Scan for the cell matching the given text and deliver its [X, Y] coordinate at center. 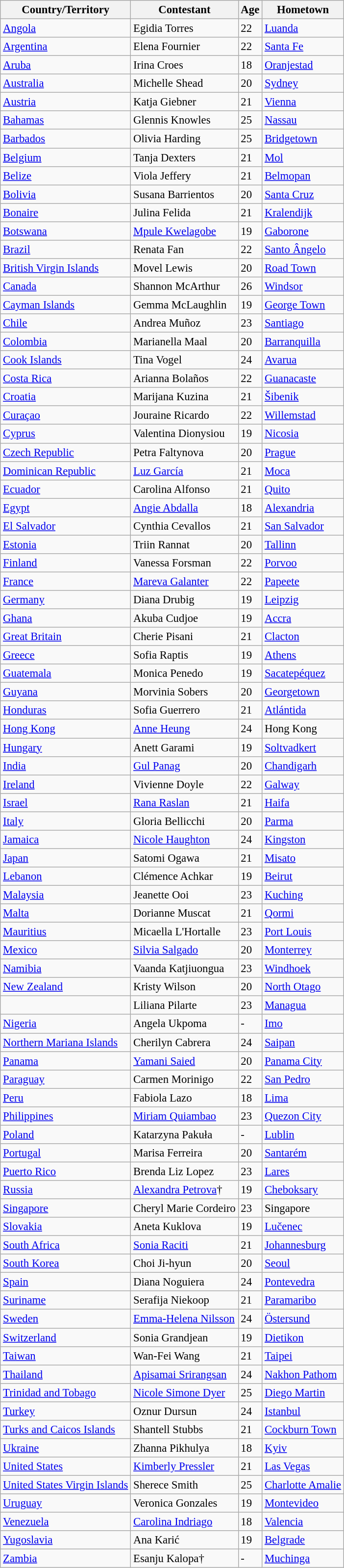
Poland [66, 1134]
Silvia Salgado [184, 950]
Bahamas [66, 120]
Sonia Raciti [184, 1245]
Avarua [303, 360]
Miriam Quiambao [184, 1116]
Dominican Republic [66, 471]
Santarém [303, 1153]
26 [250, 286]
Brenda Liz Lopez [184, 1171]
Port Louis [303, 932]
Marijana Kuzina [184, 397]
Mareva Galanter [184, 581]
Belgrade [303, 1540]
Carolina Alfonso [184, 489]
Misato [303, 858]
Cherilyn Cabrera [184, 1042]
Marianella Maal [184, 342]
Sofia Guerrero [184, 711]
Cherie Pisani [184, 637]
Mexico [66, 950]
Portugal [66, 1153]
United States Virgin Islands [66, 1485]
Sacatepéquez [303, 673]
Charlotte Amalie [303, 1485]
New Zealand [66, 987]
Moca [303, 471]
Susana Barrientos [184, 194]
Haifa [303, 802]
Sherece Smith [184, 1485]
Cayman Islands [66, 305]
Malaysia [66, 895]
Veronica Gonzales [184, 1503]
Apisamai Srirangsan [184, 1374]
British Virgin Islands [66, 268]
Switzerland [66, 1337]
Papeete [303, 581]
Monica Penedo [184, 673]
North Otago [303, 987]
Valencia [303, 1522]
Lares [303, 1171]
Aruba [66, 65]
Mol [303, 157]
Namibia [66, 969]
Anne Heung [184, 729]
Monterrey [303, 950]
Curaçao [66, 415]
Israel [66, 802]
Pontevedra [303, 1282]
Prague [303, 452]
Nicosia [303, 434]
Tina Vogel [184, 360]
Bonaire [66, 212]
United States [66, 1466]
Paramaribo [303, 1300]
Great Britain [66, 637]
Östersund [303, 1319]
Ecuador [66, 489]
Oranjestad [303, 65]
Cheboksary [303, 1190]
Thailand [66, 1374]
Muchinga [303, 1559]
South Africa [66, 1245]
Lučenec [303, 1227]
Jeanette Ooi [184, 895]
Santo Ângelo [303, 250]
South Korea [66, 1263]
Tanja Dexters [184, 157]
Guanacaste [303, 379]
Belgium [66, 157]
Luanda [303, 28]
Cyprus [66, 434]
Road Town [303, 268]
Gaborone [303, 231]
Saipan [303, 1042]
Gul Panag [184, 766]
Taiwan [66, 1356]
Carolina Indriago [184, 1522]
Taipei [303, 1356]
Dorianne Muscat [184, 913]
Windhoek [303, 969]
Botswana [66, 231]
Nicole Haughton [184, 840]
Montevideo [303, 1503]
India [66, 766]
Jamaica [66, 840]
Esanju Kalopa† [184, 1559]
Willemstad [303, 415]
Elena Fournier [184, 47]
Lebanon [66, 876]
Porvoo [303, 563]
Valentina Dionysiou [184, 434]
Dietikon [303, 1337]
Russia [66, 1190]
Nakhon Pathom [303, 1374]
Finland [66, 563]
Imo [303, 1024]
Chile [66, 323]
Mauritius [66, 932]
Trinidad and Tobago [66, 1392]
Malta [66, 913]
Choi Ji-hyun [184, 1263]
Uruguay [66, 1503]
Estonia [66, 544]
Kimberly Pressler [184, 1466]
Japan [66, 858]
Viola Jeffery [184, 176]
Aneta Kuklova [184, 1227]
Cockburn Town [303, 1430]
Angela Ukpoma [184, 1024]
Atlántida [303, 711]
Liliana Pilarte [184, 1005]
Jouraine Ricardo [184, 415]
Barbados [66, 139]
Germany [66, 600]
Istanbul [303, 1411]
Northern Mariana Islands [66, 1042]
Croatia [66, 397]
Quezon City [303, 1116]
Ghana [66, 618]
Santa Fe [303, 47]
Šibenik [303, 397]
Guyana [66, 692]
Tallinn [303, 544]
Kristy Wilson [184, 987]
Movel Lewis [184, 268]
Gloria Bellicchi [184, 821]
Katarzyna Pakuła [184, 1134]
Akuba Cudjoe [184, 618]
Vienna [303, 102]
Italy [66, 821]
Emma-Helena Nilsson [184, 1319]
Turkey [66, 1411]
San Salvador [303, 526]
Nassau [303, 120]
Shantell Stubbs [184, 1430]
Brazil [66, 250]
Hungary [66, 747]
Managua [303, 1005]
Colombia [66, 342]
Olivia Harding [184, 139]
Kuching [303, 895]
Triin Rannat [184, 544]
Sofia Raptis [184, 655]
Country/Territory [66, 10]
Egidia Torres [184, 28]
Egypt [66, 508]
Greece [66, 655]
Georgetown [303, 692]
Kyiv [303, 1448]
Zambia [66, 1559]
Belmopan [303, 176]
San Pedro [303, 1079]
Santa Cruz [303, 194]
Clémence Achkar [184, 876]
Barranquilla [303, 342]
Turks and Caicos Islands [66, 1430]
Zhanna Pikhulya [184, 1448]
Morvinia Sobers [184, 692]
Leipzig [303, 600]
Chandigarh [303, 766]
Alexandra Petrova† [184, 1190]
Diego Martin [303, 1392]
Panama City [303, 1061]
Sydney [303, 83]
Hometown [303, 10]
Michelle Shead [184, 83]
Costa Rica [66, 379]
Nigeria [66, 1024]
Lima [303, 1098]
Arianna Bolaños [184, 379]
Beirut [303, 876]
Luz García [184, 471]
Vanessa Forsman [184, 563]
France [66, 581]
Paraguay [66, 1079]
Belize [66, 176]
Clacton [303, 637]
Johannesburg [303, 1245]
Seoul [303, 1263]
Canada [66, 286]
Oznur Dursun [184, 1411]
Shannon McArthur [184, 286]
Philippines [66, 1116]
Yugoslavia [66, 1540]
Vaanda Katjiuongua [184, 969]
Sonia Grandjean [184, 1337]
Yamani Saied [184, 1061]
El Salvador [66, 526]
Guatemala [66, 673]
Katja Giebner [184, 102]
Gemma McLaughlin [184, 305]
Puerto Rico [66, 1171]
Julina Felida [184, 212]
Cynthia Cevallos [184, 526]
Las Vegas [303, 1466]
Spain [66, 1282]
Quito [303, 489]
Austria [66, 102]
Santiago [303, 323]
Windsor [303, 286]
Mpule Kwelagobe [184, 231]
Qormi [303, 913]
Bolivia [66, 194]
Panama [66, 1061]
Serafija Niekoop [184, 1300]
Galway [303, 784]
George Town [303, 305]
Angie Abdalla [184, 508]
Irina Croes [184, 65]
Wan-Fei Wang [184, 1356]
Accra [303, 618]
Czech Republic [66, 452]
Renata Fan [184, 250]
Diana Drubig [184, 600]
Bridgetown [303, 139]
Carmen Morinigo [184, 1079]
Cook Islands [66, 360]
Slovakia [66, 1227]
Fabiola Lazo [184, 1098]
Cheryl Marie Cordeiro [184, 1208]
Diana Noguiera [184, 1282]
Ana Karić [184, 1540]
Andrea Muñoz [184, 323]
Angola [66, 28]
Soltvadkert [303, 747]
Athens [303, 655]
Suriname [66, 1300]
Nicole Simone Dyer [184, 1392]
Marisa Ferreira [184, 1153]
Lublin [303, 1134]
Anett Garami [184, 747]
Argentina [66, 47]
Peru [66, 1098]
Kingston [303, 840]
Alexandria [303, 508]
Honduras [66, 711]
Satomi Ogawa [184, 858]
Ireland [66, 784]
Parma [303, 821]
Sweden [66, 1319]
Australia [66, 83]
Micaella L'Hortalle [184, 932]
Petra Faltynova [184, 452]
Venezuela [66, 1522]
Kralendijk [303, 212]
Vivienne Doyle [184, 784]
Glennis Knowles [184, 120]
Rana Raslan [184, 802]
Contestant [184, 10]
Age [250, 10]
Ukraine [66, 1448]
